Extract the (X, Y) coordinate from the center of the cell holding the provided text.  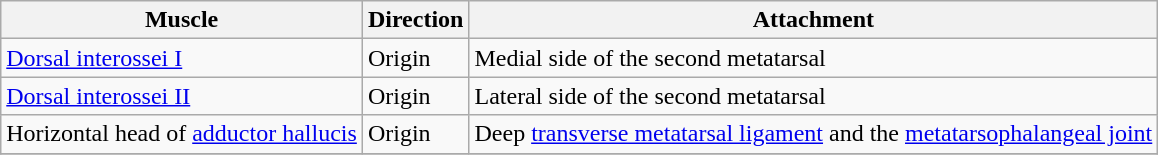
Muscle (182, 20)
Attachment (814, 20)
Medial side of the second metatarsal (814, 58)
Direction (416, 20)
Deep transverse metatarsal ligament and the metatarsophalangeal joint (814, 134)
Dorsal interossei I (182, 58)
Lateral side of the second metatarsal (814, 96)
Horizontal head of adductor hallucis (182, 134)
Dorsal interossei II (182, 96)
